Capture the cell that displays the provided text and extract its [X, Y] central coordinate. 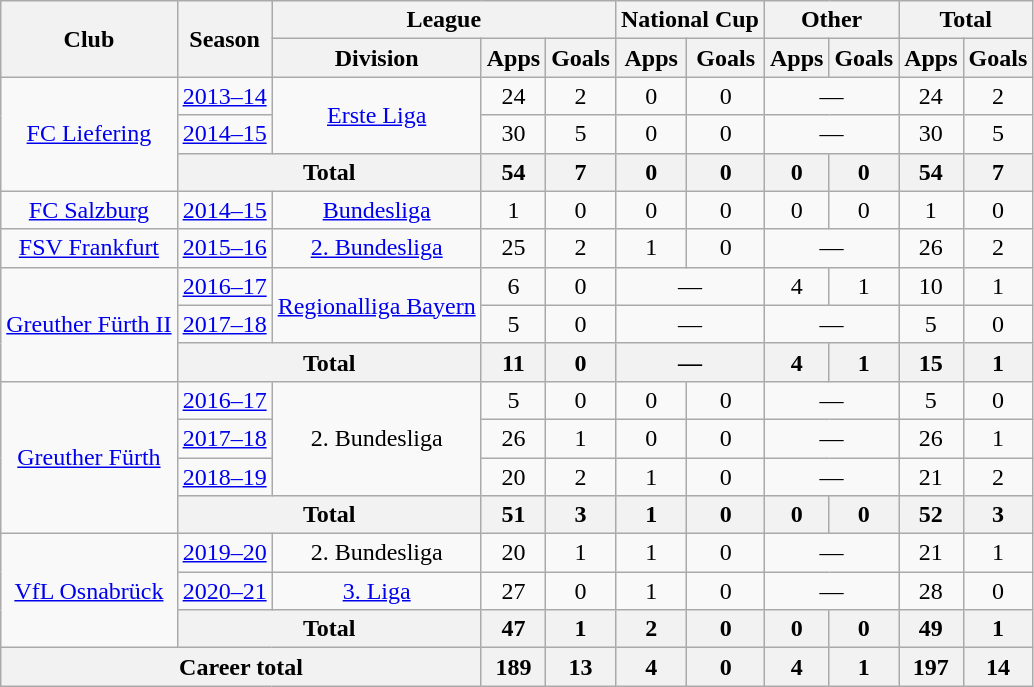
2013–14 [224, 96]
Season [224, 39]
FSV Frankfurt [89, 248]
2018–19 [224, 477]
13 [581, 667]
27 [513, 591]
197 [931, 667]
25 [513, 248]
11 [513, 362]
51 [513, 515]
Bundesliga [376, 210]
FC Salzburg [89, 210]
2015–16 [224, 248]
47 [513, 629]
2019–20 [224, 553]
2020–21 [224, 591]
10 [931, 286]
Club [89, 39]
28 [931, 591]
League [444, 20]
3. Liga [376, 591]
Other [831, 20]
Erste Liga [376, 115]
52 [931, 515]
49 [931, 629]
Regionalliga Bayern [376, 305]
14 [998, 667]
Greuther Fürth II [89, 324]
189 [513, 667]
National Cup [690, 20]
Division [376, 58]
VfL Osnabrück [89, 591]
Greuther Fürth [89, 457]
FC Liefering [89, 134]
6 [513, 286]
Career total [241, 667]
15 [931, 362]
